Capture the cell that displays the provided text and extract its (x, y) central coordinate. 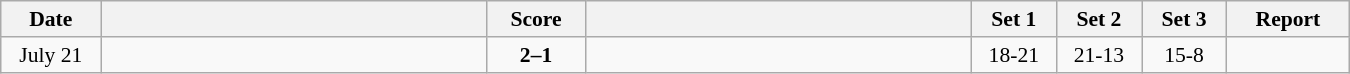
Date (51, 19)
Set 2 (1098, 19)
July 21 (51, 55)
Set 3 (1184, 19)
2–1 (536, 55)
15-8 (1184, 55)
Score (536, 19)
18-21 (1014, 55)
Set 1 (1014, 19)
Report (1288, 19)
21-13 (1098, 55)
